Output the [x, y] coordinate of the center of the cell containing the given text.  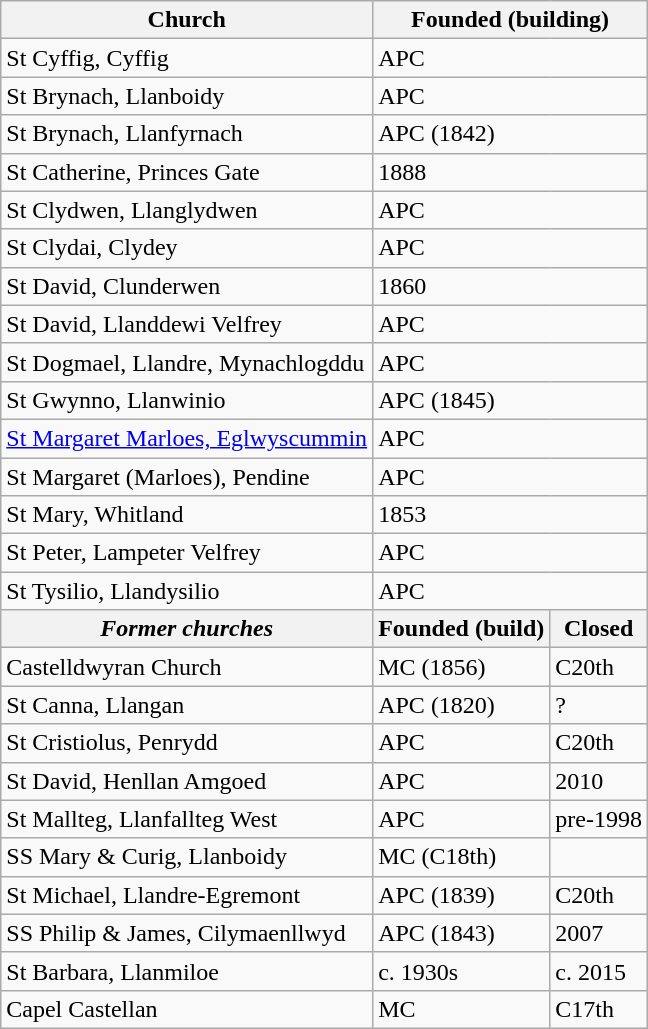
St Canna, Llangan [187, 705]
St David, Llanddewi Velfrey [187, 324]
c. 2015 [599, 971]
St Margaret Marloes, Eglwyscummin [187, 438]
MC (C18th) [462, 857]
Founded (build) [462, 629]
St Dogmael, Llandre, Mynachlogddu [187, 362]
St Margaret (Marloes), Pendine [187, 477]
MC (1856) [462, 667]
1860 [510, 286]
1853 [510, 515]
St Barbara, Llanmiloe [187, 971]
St Clydwen, Llanglydwen [187, 210]
Church [187, 20]
St Gwynno, Llanwinio [187, 400]
MC [462, 1009]
St Brynach, Llanfyrnach [187, 134]
St Tysilio, Llandysilio [187, 591]
2010 [599, 781]
St David, Clunderwen [187, 286]
St Peter, Lampeter Velfrey [187, 553]
St Brynach, Llanboidy [187, 96]
Founded (building) [510, 20]
St Mary, Whitland [187, 515]
C17th [599, 1009]
pre-1998 [599, 819]
St Mallteg, Llanfallteg West [187, 819]
APC (1820) [462, 705]
SS Philip & James, Cilymaenllwyd [187, 933]
1888 [510, 172]
Castelldwyran Church [187, 667]
St Clydai, Clydey [187, 248]
2007 [599, 933]
APC (1839) [462, 895]
? [599, 705]
APC (1842) [510, 134]
St Catherine, Princes Gate [187, 172]
St David, Henllan Amgoed [187, 781]
APC (1845) [510, 400]
Capel Castellan [187, 1009]
c. 1930s [462, 971]
SS Mary & Curig, Llanboidy [187, 857]
St Michael, Llandre-Egremont [187, 895]
Former churches [187, 629]
Closed [599, 629]
APC (1843) [462, 933]
St Cyffig, Cyffig [187, 58]
St Cristiolus, Penrydd [187, 743]
